For the text-containing cell, return its midpoint in (X, Y) coordinate format. 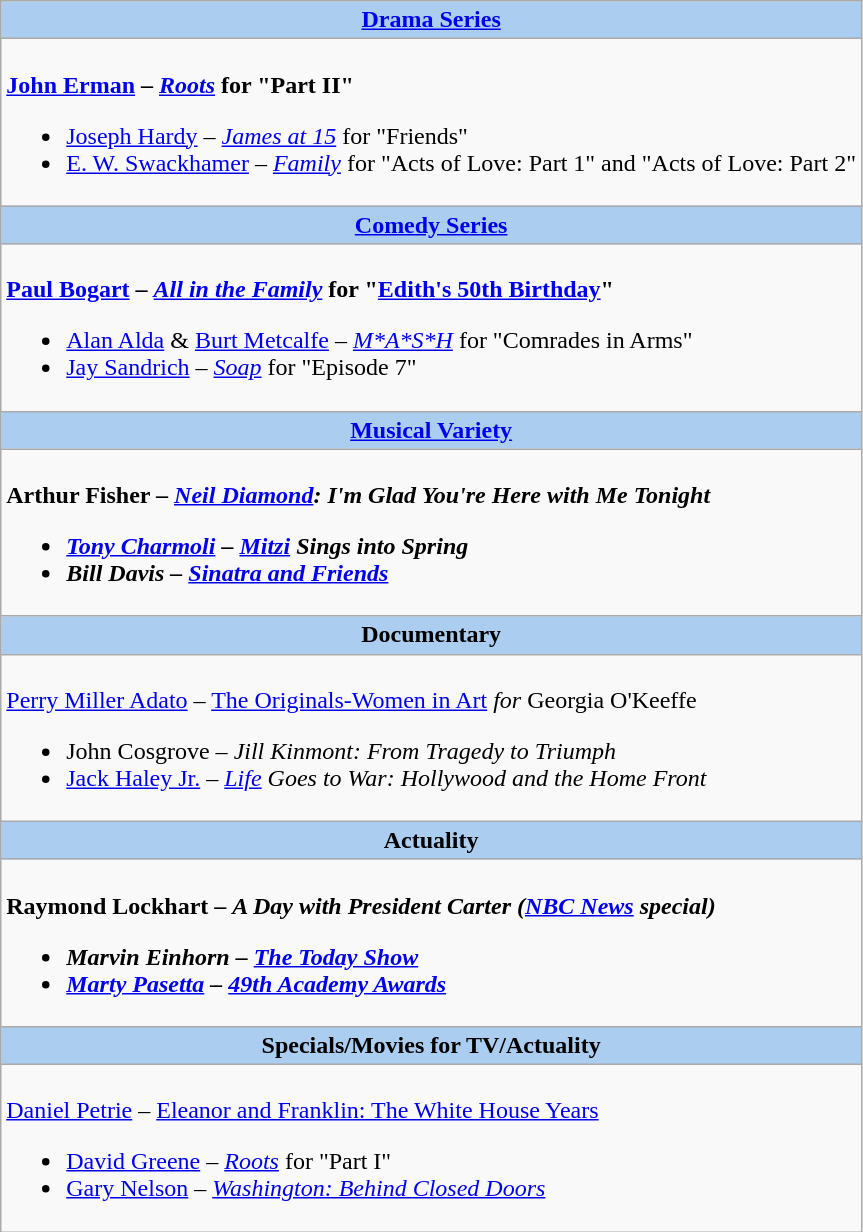
Actuality (432, 840)
Daniel Petrie – Eleanor and Franklin: The White House YearsDavid Greene – Roots for "Part I"Gary Nelson – Washington: Behind Closed Doors (432, 1148)
Musical Variety (432, 430)
Comedy Series (432, 225)
Documentary (432, 635)
Drama Series (432, 20)
Raymond Lockhart – A Day with President Carter (NBC News special)Marvin Einhorn – The Today ShowMarty Pasetta – 49th Academy Awards (432, 942)
Arthur Fisher – Neil Diamond: I'm Glad You're Here with Me TonightTony Charmoli – Mitzi Sings into SpringBill Davis – Sinatra and Friends (432, 532)
Specials/Movies for TV/Actuality (432, 1045)
